For the text-containing cell, return its midpoint in [x, y] coordinate format. 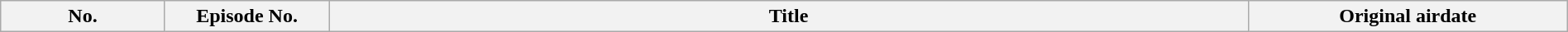
Episode No. [246, 16]
No. [83, 16]
Original airdate [1408, 16]
Title [789, 16]
